Return [x, y] of the center of cell containing provided text 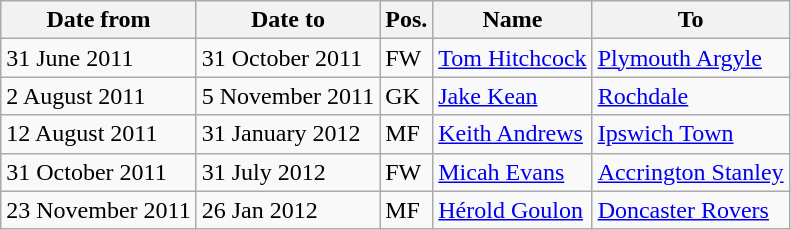
31 June 2011 [98, 58]
Date to [288, 20]
Date from [98, 20]
31 January 2012 [288, 134]
Keith Andrews [512, 134]
23 November 2011 [98, 210]
Hérold Goulon [512, 210]
Pos. [406, 20]
Doncaster Rovers [690, 210]
2 August 2011 [98, 96]
GK [406, 96]
Micah Evans [512, 172]
Ipswich Town [690, 134]
Accrington Stanley [690, 172]
26 Jan 2012 [288, 210]
Tom Hitchcock [512, 58]
31 July 2012 [288, 172]
5 November 2011 [288, 96]
Rochdale [690, 96]
12 August 2011 [98, 134]
Jake Kean [512, 96]
Plymouth Argyle [690, 58]
Name [512, 20]
To [690, 20]
